Pinpoint the cell where the given text exists, returning its [x, y] midpoint coordinate. 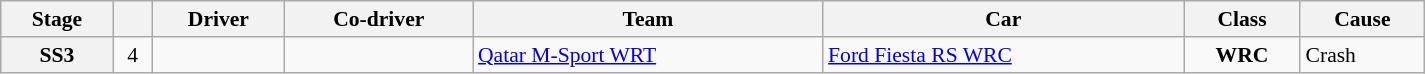
Qatar M-Sport WRT [648, 55]
Stage [57, 19]
Car [1003, 19]
Cause [1362, 19]
Co-driver [379, 19]
Crash [1362, 55]
Ford Fiesta RS WRC [1003, 55]
Class [1242, 19]
Team [648, 19]
SS3 [57, 55]
4 [132, 55]
Driver [218, 19]
WRC [1242, 55]
